From the cell containing the given text, extract its center point as (x, y) coordinate. 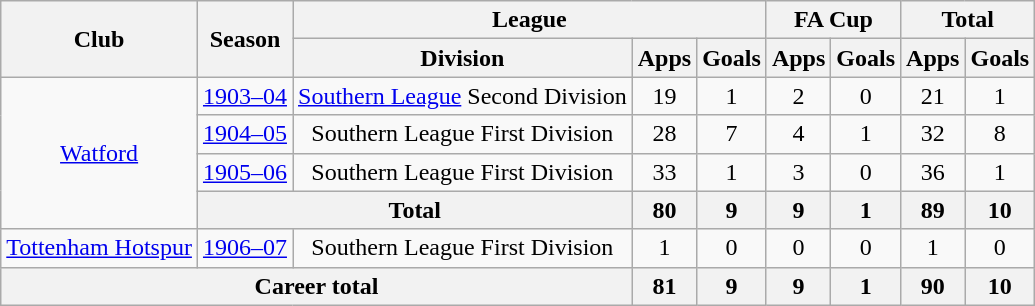
8 (1000, 134)
81 (664, 286)
League (529, 20)
Season (244, 39)
21 (933, 96)
Southern League Second Division (462, 96)
1903–04 (244, 96)
89 (933, 210)
80 (664, 210)
1905–06 (244, 172)
7 (732, 134)
3 (798, 172)
2 (798, 96)
Watford (100, 153)
1906–07 (244, 248)
Club (100, 39)
FA Cup (833, 20)
90 (933, 286)
19 (664, 96)
28 (664, 134)
36 (933, 172)
4 (798, 134)
Tottenham Hotspur (100, 248)
1904–05 (244, 134)
32 (933, 134)
Career total (316, 286)
Division (462, 58)
33 (664, 172)
